Extract the (x, y) coordinate from the center of the cell holding the provided text.  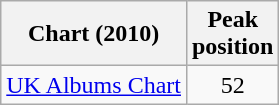
Peakposition (232, 34)
Chart (2010) (94, 34)
UK Albums Chart (94, 85)
52 (232, 85)
